Determine the (X, Y) coordinate at the center of the cell enclosing the given text.  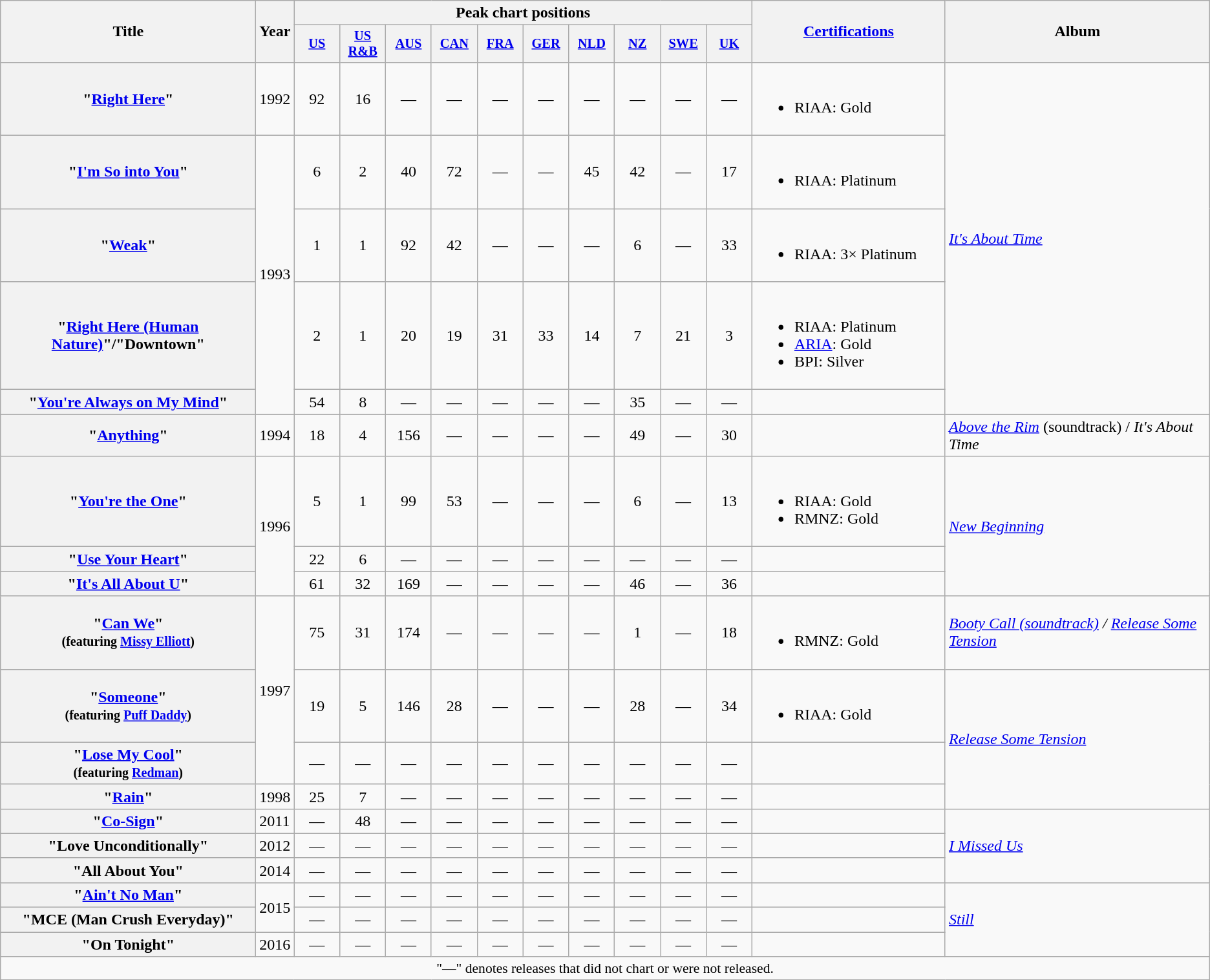
"Weak" (128, 246)
25 (317, 796)
46 (637, 584)
Peak chart positions (524, 13)
"Ain't No Man" (128, 895)
1996 (275, 526)
61 (317, 584)
"Co-Sign" (128, 821)
US (317, 44)
Title (128, 32)
NLD (592, 44)
99 (409, 502)
Release Some Tension (1077, 739)
2015 (275, 907)
169 (409, 584)
1992 (275, 98)
156 (409, 436)
174 (409, 632)
It's About Time (1077, 238)
"On Tonight" (128, 944)
I Missed Us (1077, 846)
13 (729, 502)
"Rain" (128, 796)
75 (317, 632)
Album (1077, 32)
"Love Unconditionally" (128, 846)
RIAA: GoldRMNZ: Gold (848, 502)
49 (637, 436)
"Can We"(featuring Missy Elliott) (128, 632)
"I'm So into You" (128, 172)
Certifications (848, 32)
1993 (275, 275)
RIAA: 3× Platinum (848, 246)
2011 (275, 821)
"—" denotes releases that did not chart or were not released. (605, 968)
Year (275, 32)
"Use Your Heart" (128, 559)
"MCE (Man Crush Everyday)" (128, 920)
34 (729, 706)
30 (729, 436)
FRA (500, 44)
"You're Always on My Mind" (128, 402)
22 (317, 559)
SWE (684, 44)
US R&B (363, 44)
14 (592, 336)
2014 (275, 870)
"Anything" (128, 436)
UK (729, 44)
"It's All About U" (128, 584)
16 (363, 98)
RIAA: Platinum (848, 172)
53 (454, 502)
20 (409, 336)
146 (409, 706)
New Beginning (1077, 526)
17 (729, 172)
2012 (275, 846)
48 (363, 821)
1998 (275, 796)
NZ (637, 44)
RIAA: PlatinumARIA: GoldBPI: Silver (848, 336)
RMNZ: Gold (848, 632)
2016 (275, 944)
8 (363, 402)
"Right Here" (128, 98)
54 (317, 402)
21 (684, 336)
AUS (409, 44)
Booty Call (soundtrack) / Release Some Tension (1077, 632)
"Lose My Cool"(featuring Redman) (128, 763)
"All About You" (128, 870)
"Someone"(featuring Puff Daddy) (128, 706)
Above the Rim (soundtrack) / It's About Time (1077, 436)
40 (409, 172)
4 (363, 436)
35 (637, 402)
32 (363, 584)
Still (1077, 919)
"You're the One" (128, 502)
36 (729, 584)
GER (546, 44)
1997 (275, 690)
45 (592, 172)
CAN (454, 44)
72 (454, 172)
"Right Here (Human Nature)"/"Downtown" (128, 336)
1994 (275, 436)
3 (729, 336)
